From the cell containing the given text, extract its center point as (X, Y) coordinate. 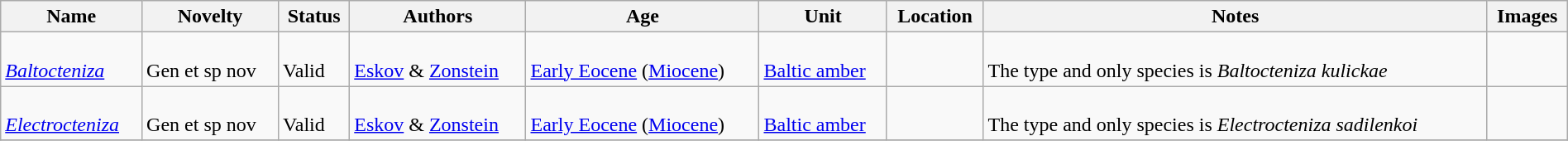
Notes (1236, 17)
Status (314, 17)
Electrocteniza (71, 113)
Name (71, 17)
Unit (823, 17)
Novelty (210, 17)
Age (643, 17)
Baltocteniza (71, 60)
The type and only species is Electrocteniza sadilenkoi (1236, 113)
Location (935, 17)
Authors (438, 17)
The type and only species is Baltocteniza kulickae (1236, 60)
Images (1527, 17)
